Capture the cell that displays the provided text and extract its (x, y) central coordinate. 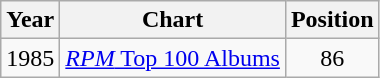
Chart (173, 20)
86 (332, 58)
RPM Top 100 Albums (173, 58)
Year (30, 20)
1985 (30, 58)
Position (332, 20)
